Pinpoint the cell where the given text exists, returning its (x, y) midpoint coordinate. 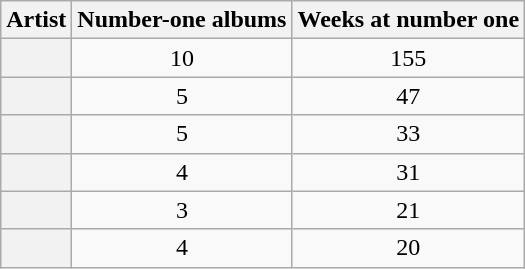
155 (408, 58)
33 (408, 134)
Artist (36, 20)
3 (182, 210)
10 (182, 58)
21 (408, 210)
31 (408, 172)
47 (408, 96)
Number-one albums (182, 20)
Weeks at number one (408, 20)
20 (408, 248)
